Locate the cell with the specified text and output its (x, y) center coordinate. 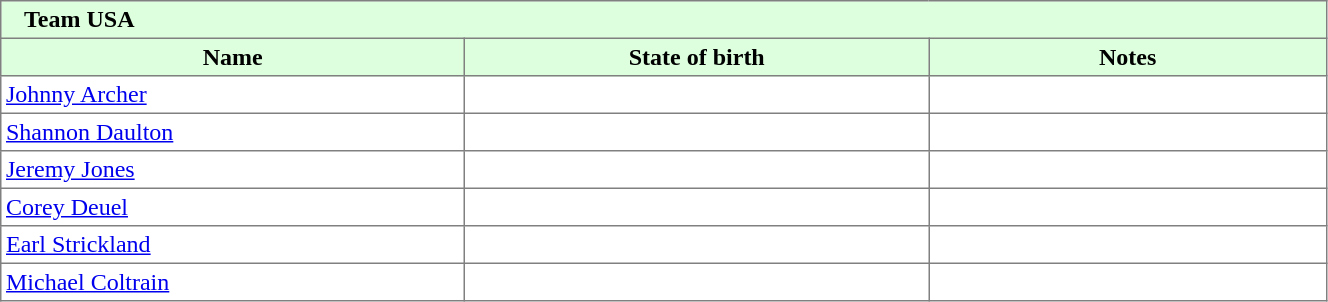
Earl Strickland (233, 245)
Shannon Daulton (233, 132)
Johnny Archer (233, 95)
Notes (1128, 57)
Team USA (664, 20)
Jeremy Jones (233, 170)
Name (233, 57)
Corey Deuel (233, 207)
Michael Coltrain (233, 282)
State of birth (697, 57)
